Extract the (X, Y) coordinate from the center of the cell holding the provided text.  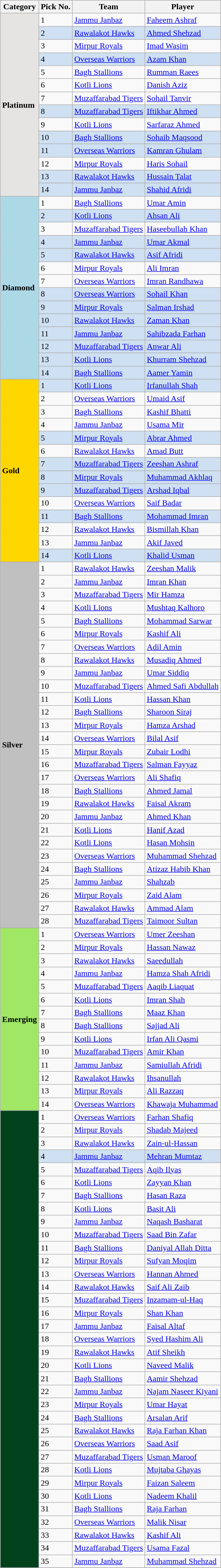
Irfanullah Shah (183, 386)
Sohaib Maqsood (183, 137)
Sharoon Siraj (183, 712)
Kamran Ghulam (183, 150)
Musadiq Ahmed (183, 660)
Asif Afridi (183, 255)
Faheem Ashraf (183, 20)
Ali Imran (183, 268)
Platinum (20, 105)
Aqib Ilyas (183, 1169)
Haris Sohail (183, 164)
33 (56, 1535)
Umer Zeeshan (183, 934)
Player (183, 7)
Ihsanullah (183, 1078)
Ali Razzaq (183, 1091)
Samiullah Afridi (183, 1065)
Zeeshan Ashraf (183, 464)
Zeeshan Malik (183, 568)
Umar Hayat (183, 1404)
35 (56, 1561)
Usama Mir (183, 425)
Ammad Alam (183, 908)
Faisal Akram (183, 804)
Khawaja Muhammad (183, 1104)
Bismillah Khan (183, 529)
Hussain Talat (183, 177)
Saeedullah (183, 960)
Anwar Ali (183, 346)
Iftikhar Ahmed (183, 111)
Azam Khan (183, 59)
Raja Farhan Khan (183, 1431)
Najam Naseer Kiyani (183, 1391)
Imran Randhawa (183, 281)
Khurram Shehzad (183, 359)
Farhan Shafiq (183, 1117)
Inzamam-ul-Haq (183, 1300)
Khalid Usman (183, 555)
Saad Bin Zafar (183, 1235)
Ahmed Khan (183, 817)
Zain-ul-Hassan (183, 1143)
Zaid Alam (183, 895)
Saif Ali Zaib (183, 1287)
29 (56, 1483)
Aamer Yamin (183, 372)
Abrar Ahmed (183, 438)
Sajjad Ali (183, 1026)
Taimoor Sultan (183, 921)
Irfan Ali Qasmi (183, 1039)
Danish Aziz (183, 85)
Emerging (20, 1019)
Usama Fazal (183, 1548)
Hamza Arshad (183, 725)
Kashif Bhatti (183, 412)
Umaid Asif (183, 399)
Mujtaba Ghayas (183, 1470)
Category (20, 7)
Aamir Shehzad (183, 1378)
Rumman Raees (183, 72)
Gold (20, 471)
Silver (20, 745)
Ali Shafiq (183, 777)
Ahmed Jamal (183, 790)
Ahmed Shehzad (183, 33)
Hassan Khan (183, 699)
Sahibzada Farhan (183, 333)
Usman Maroof (183, 1457)
Arshad Iqbal (183, 490)
Shahid Afridi (183, 190)
Sohail Khan (183, 294)
Hamza Shah Afridi (183, 973)
Sufyan Moqim (183, 1261)
Hannan Ahmed (183, 1274)
Ahmed Safi Abdullah (183, 686)
Diamond (20, 288)
Aaqib Liaquat (183, 986)
31 (56, 1509)
Akif Javed (183, 542)
Faizan Saleem (183, 1483)
Hanif Azad (183, 830)
Amir Khan (183, 1052)
Faisal Altaf (183, 1326)
Pick No. (56, 7)
Adil Amin (183, 647)
Mir Hamza (183, 595)
32 (56, 1522)
Muhammad Akhlaq (183, 477)
Salman Irshad (183, 307)
Mohammad Imran (183, 516)
Umar Siddiq (183, 673)
Nadeem Khalil (183, 1496)
Shadab Majeed (183, 1130)
Syed Hashim Ali (183, 1339)
Saad Asif (183, 1444)
Malik Nisar (183, 1522)
Naqash Basharat (183, 1222)
Maaz Khan (183, 1013)
Umar Akmal (183, 242)
Imran Shah (183, 1000)
Shahzab (183, 882)
Imran Khan (183, 582)
Basit Ali (183, 1208)
Mohammad Sarwar (183, 621)
Sohail Tanvir (183, 98)
Team (108, 7)
Zayyan Khan (183, 1182)
Raja Farhan (183, 1509)
Atizaz Habib Khan (183, 869)
Saif Badar (183, 503)
Haseebullah Khan (183, 229)
Hassan Nawaz (183, 947)
Hasan Raza (183, 1195)
Imad Wasim (183, 46)
Mushtaq Kalhoro (183, 608)
Salman Fayyaz (183, 764)
Zubair Lodhi (183, 751)
Naveed Malik (183, 1365)
Sarfaraz Ahmed (183, 124)
Bilal Asif (183, 738)
Shan Khan (183, 1313)
Zaman Khan (183, 320)
Amad Butt (183, 451)
Arsalan Arif (183, 1418)
Daniyal Allah Ditta (183, 1248)
Hasan Mohsin (183, 843)
Ahsan Ali (183, 216)
34 (56, 1548)
Umar Amin (183, 203)
Mehran Mumtaz (183, 1156)
Atif Sheikh (183, 1352)
30 (56, 1496)
